Search for the cell housing the specified text and yield its (X, Y) center coordinate. 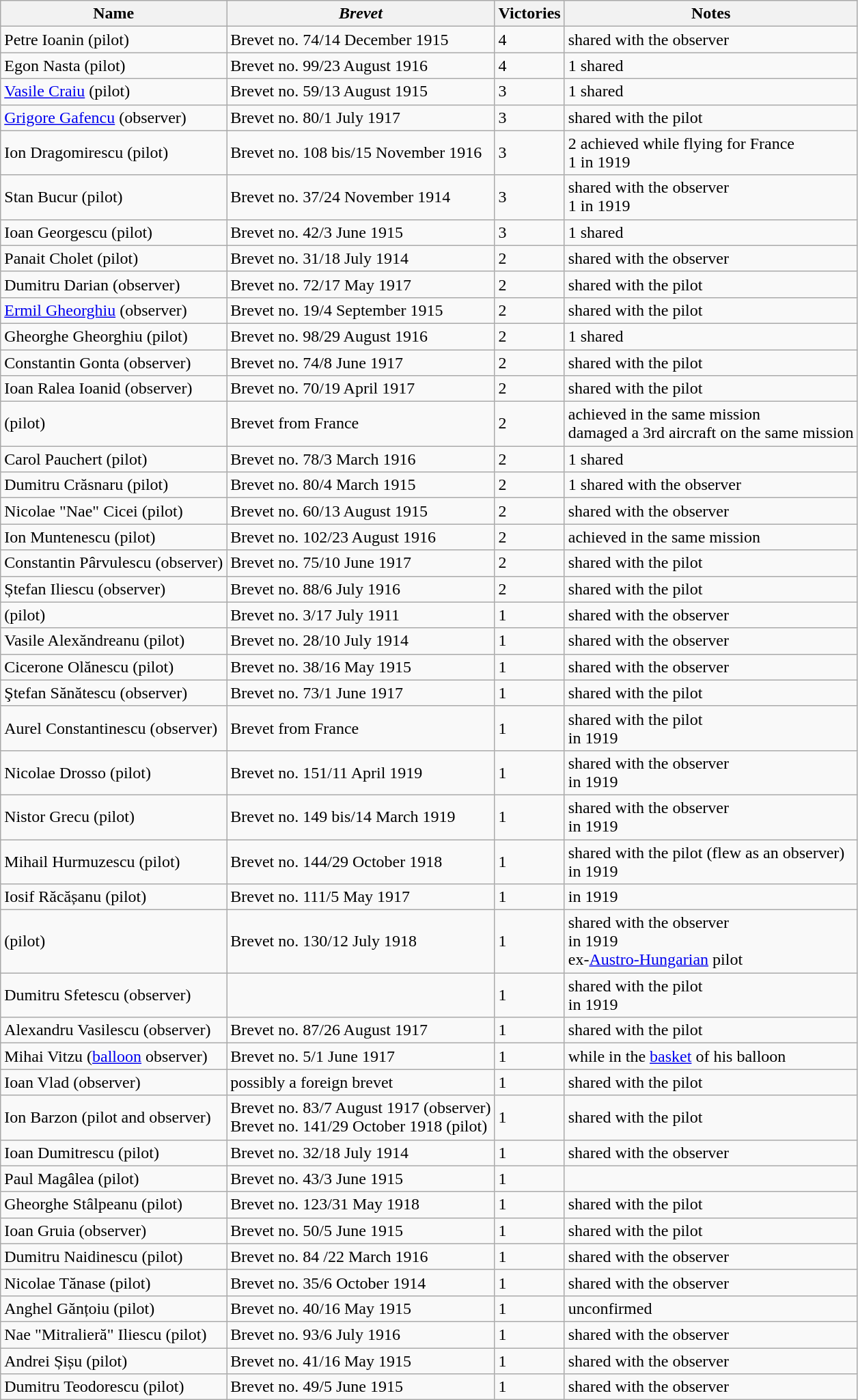
Brevet no. 83/7 August 1917 (observer)Brevet no. 141/29 October 1918 (pilot) (361, 1118)
Ştefan Sănătescu (observer) (113, 693)
Dumitru Darian (observer) (113, 284)
Brevet no. 151/11 April 1919 (361, 772)
Brevet no. 31/18 July 1914 (361, 258)
Petre Ioanin (pilot) (113, 40)
Nistor Grecu (pilot) (113, 817)
Alexandru Vasilescu (observer) (113, 1030)
Brevet no. 108 bis/15 November 1916 (361, 153)
Brevet no. 78/3 March 1916 (361, 459)
Brevet no. 3/17 July 1911 (361, 615)
Vasile Craiu (pilot) (113, 92)
achieved in the same missiondamaged a 3rd aircraft on the same mission (710, 424)
Paul Magâlea (pilot) (113, 1179)
possibly a foreign brevet (361, 1082)
Carol Pauchert (pilot) (113, 459)
Brevet no. 35/6 October 1914 (361, 1282)
Ștefan Iliescu (observer) (113, 589)
Brevet no. 74/8 June 1917 (361, 363)
unconfirmed (710, 1308)
Brevet no. 59/13 August 1915 (361, 92)
Brevet no. 50/5 June 1915 (361, 1231)
Dumitru Sfetescu (observer) (113, 995)
Ion Muntenescu (pilot) (113, 537)
Brevet no. 5/1 June 1917 (361, 1056)
Ioan Georgescu (pilot) (113, 232)
Dumitru Teodorescu (pilot) (113, 1387)
Notes (710, 14)
Vasile Alexăndreanu (pilot) (113, 641)
Brevet no. 73/1 June 1917 (361, 693)
Iosif Răcășanu (pilot) (113, 897)
Brevet no. 144/29 October 1918 (361, 861)
Nicolae Drosso (pilot) (113, 772)
Grigore Gafencu (observer) (113, 118)
Gheorghe Stâlpeanu (pilot) (113, 1205)
Victories (529, 14)
Ion Dragomirescu (pilot) (113, 153)
Ioan Vlad (observer) (113, 1082)
1 shared with the observer (710, 485)
Nicolae Tănase (pilot) (113, 1282)
Gheorghe Gheorghiu (pilot) (113, 336)
Brevet no. 19/4 September 1915 (361, 310)
Ion Barzon (pilot and observer) (113, 1118)
Brevet no. 42/3 June 1915 (361, 232)
Panait Cholet (pilot) (113, 258)
Brevet no. 102/23 August 1916 (361, 537)
in 1919 (710, 897)
Brevet no. 98/29 August 1916 (361, 336)
Brevet no. 37/24 November 1914 (361, 197)
Brevet no. 49/5 June 1915 (361, 1387)
Anghel Gănțoiu (pilot) (113, 1308)
Egon Nasta (pilot) (113, 66)
Brevet no. 80/1 July 1917 (361, 118)
Aurel Constantinescu (observer) (113, 728)
Brevet no. 38/16 May 1915 (361, 667)
Brevet no. 111/5 May 1917 (361, 897)
Brevet no. 99/23 August 1916 (361, 66)
Brevet no. 88/6 July 1916 (361, 589)
Brevet no. 74/14 December 1915 (361, 40)
Brevet no. 32/18 July 1914 (361, 1153)
Brevet no. 70/19 April 1917 (361, 389)
Mihai Vitzu (balloon observer) (113, 1056)
Mihail Hurmuzescu (pilot) (113, 861)
Ioan Ralea Ioanid (observer) (113, 389)
Brevet no. 93/6 July 1916 (361, 1334)
2 achieved while flying for France1 in 1919 (710, 153)
while in the basket of his balloon (710, 1056)
Dumitru Crăsnaru (pilot) (113, 485)
Cicerone Olănescu (pilot) (113, 667)
Ioan Gruia (observer) (113, 1231)
Brevet no. 72/17 May 1917 (361, 284)
Brevet no. 28/10 July 1914 (361, 641)
Name (113, 14)
Brevet no. 40/16 May 1915 (361, 1308)
Ioan Dumitrescu (pilot) (113, 1153)
Brevet no. 80/4 March 1915 (361, 485)
Brevet no. 130/12 July 1918 (361, 942)
Brevet no. 75/10 June 1917 (361, 563)
shared with the observer1 in 1919 (710, 197)
Brevet no. 43/3 June 1915 (361, 1179)
Constantin Gonta (observer) (113, 363)
Brevet no. 60/13 August 1915 (361, 511)
Brevet (361, 14)
Nae "Mitralieră" Iliescu (pilot) (113, 1334)
Stan Bucur (pilot) (113, 197)
Brevet no. 41/16 May 1915 (361, 1360)
Brevet no. 149 bis/14 March 1919 (361, 817)
Dumitru Naidinescu (pilot) (113, 1257)
Brevet no. 123/31 May 1918 (361, 1205)
shared with the pilot (flew as an observer)in 1919 (710, 861)
Brevet no. 87/26 August 1917 (361, 1030)
Constantin Pârvulescu (observer) (113, 563)
shared with the observerin 1919ex-Austro-Hungarian pilot (710, 942)
Brevet no. 84 /22 March 1916 (361, 1257)
achieved in the same mission (710, 537)
Andrei Șișu (pilot) (113, 1360)
Nicolae "Nae" Cicei (pilot) (113, 511)
Ermil Gheorghiu (observer) (113, 310)
